Scan for the cell matching the given text and deliver its (X, Y) coordinate at center. 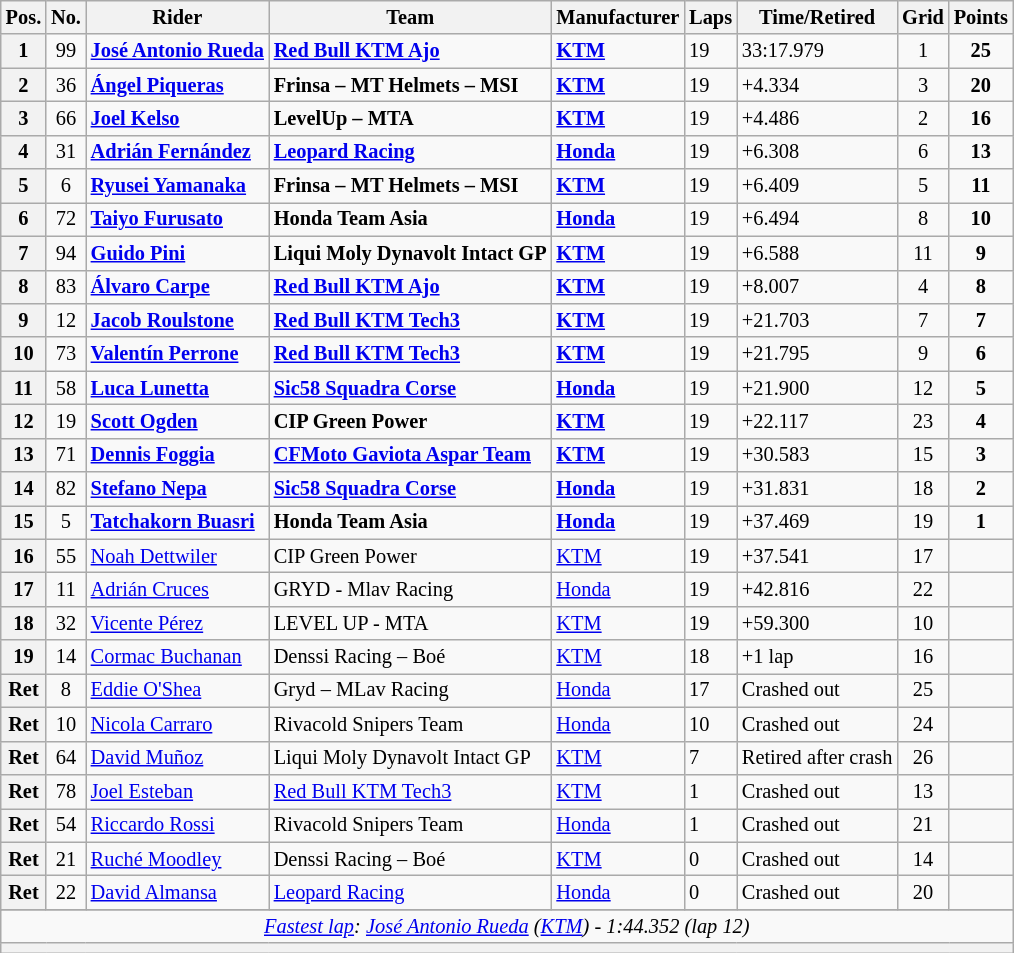
LevelUp – MTA (410, 118)
Pos. (24, 17)
54 (66, 825)
+6.588 (817, 253)
23 (923, 421)
66 (66, 118)
Ryusei Yamanaka (178, 186)
+21.900 (817, 388)
David Muñoz (178, 758)
Gryd – MLav Racing (410, 690)
+1 lap (817, 657)
33:17.979 (817, 51)
32 (66, 623)
Cormac Buchanan (178, 657)
Dennis Foggia (178, 455)
Luca Lunetta (178, 388)
+4.334 (817, 85)
Adrián Cruces (178, 589)
71 (66, 455)
Noah Dettwiler (178, 556)
Rider (178, 17)
GRYD - Mlav Racing (410, 589)
83 (66, 287)
Ruché Moodley (178, 859)
58 (66, 388)
Jacob Roulstone (178, 320)
Ángel Piqueras (178, 85)
Tatchakorn Buasri (178, 522)
+31.831 (817, 489)
LEVEL UP - MTA (410, 623)
+6.409 (817, 186)
82 (66, 489)
Vicente Pérez (178, 623)
+42.816 (817, 589)
+21.795 (817, 354)
64 (66, 758)
73 (66, 354)
Riccardo Rossi (178, 825)
+37.541 (817, 556)
Álvaro Carpe (178, 287)
Stefano Nepa (178, 489)
55 (66, 556)
Points (981, 17)
99 (66, 51)
+59.300 (817, 623)
Taiyo Furusato (178, 219)
+37.469 (817, 522)
David Almansa (178, 892)
Adrián Fernández (178, 152)
+6.308 (817, 152)
31 (66, 152)
No. (66, 17)
36 (66, 85)
78 (66, 791)
Joel Esteban (178, 791)
Nicola Carraro (178, 724)
94 (66, 253)
Retired after crash (817, 758)
24 (923, 724)
Valentín Perrone (178, 354)
Guido Pini (178, 253)
+4.486 (817, 118)
Scott Ogden (178, 421)
Grid (923, 17)
Laps (710, 17)
+8.007 (817, 287)
+6.494 (817, 219)
José Antonio Rueda (178, 51)
72 (66, 219)
CFMoto Gaviota Aspar Team (410, 455)
+30.583 (817, 455)
Eddie O'Shea (178, 690)
Manufacturer (618, 17)
26 (923, 758)
Joel Kelso (178, 118)
Fastest lap: José Antonio Rueda (KTM) - 1:44.352 (lap 12) (507, 926)
Time/Retired (817, 17)
+22.117 (817, 421)
+21.703 (817, 320)
Team (410, 17)
